Determine the [X, Y] coordinate at the center of the cell enclosing the given text.  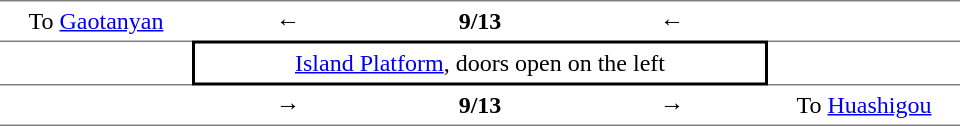
To Huashigou [864, 106]
Island Platform, doors open on the left [480, 62]
To Gaotanyan [96, 20]
